Return the (x, y) coordinate for the center point of the cell that contains the specified text.  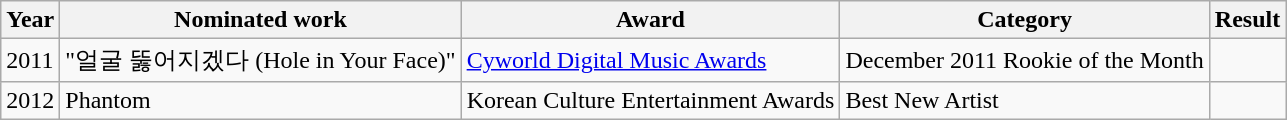
"얼굴 뚫어지겠다 (Hole in Your Face)" (260, 60)
Best New Artist (1024, 100)
2012 (30, 100)
Award (650, 20)
Phantom (260, 100)
Nominated work (260, 20)
Result (1247, 20)
Korean Culture Entertainment Awards (650, 100)
December 2011 Rookie of the Month (1024, 60)
Year (30, 20)
2011 (30, 60)
Cyworld Digital Music Awards (650, 60)
Category (1024, 20)
